From the cell containing the given text, extract its center point as (X, Y) coordinate. 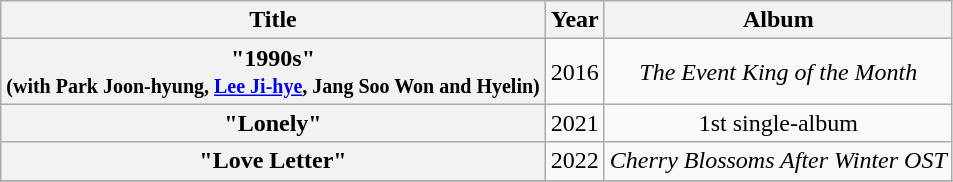
2016 (574, 72)
Title (273, 20)
1st single-album (778, 123)
Cherry Blossoms After Winter OST (778, 161)
"Love Letter" (273, 161)
Album (778, 20)
2021 (574, 123)
"1990s" (with Park Joon-hyung, Lee Ji-hye, Jang Soo Won and Hyelin) (273, 72)
The Event King of the Month (778, 72)
"Lonely" (273, 123)
Year (574, 20)
2022 (574, 161)
